Output the [x, y] coordinate of the center of the cell containing the given text.  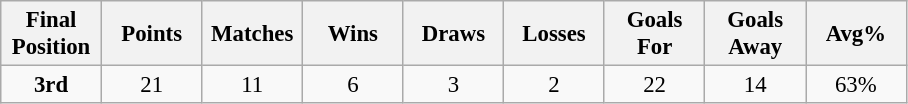
Matches [252, 34]
Goals For [654, 34]
Final Position [52, 34]
2 [554, 85]
Losses [554, 34]
Draws [454, 34]
Avg% [856, 34]
6 [354, 85]
3 [454, 85]
14 [756, 85]
21 [152, 85]
63% [856, 85]
11 [252, 85]
Points [152, 34]
3rd [52, 85]
Wins [354, 34]
Goals Away [756, 34]
22 [654, 85]
